Identify which cell holds the provided text, then report its (X, Y) central coordinate. 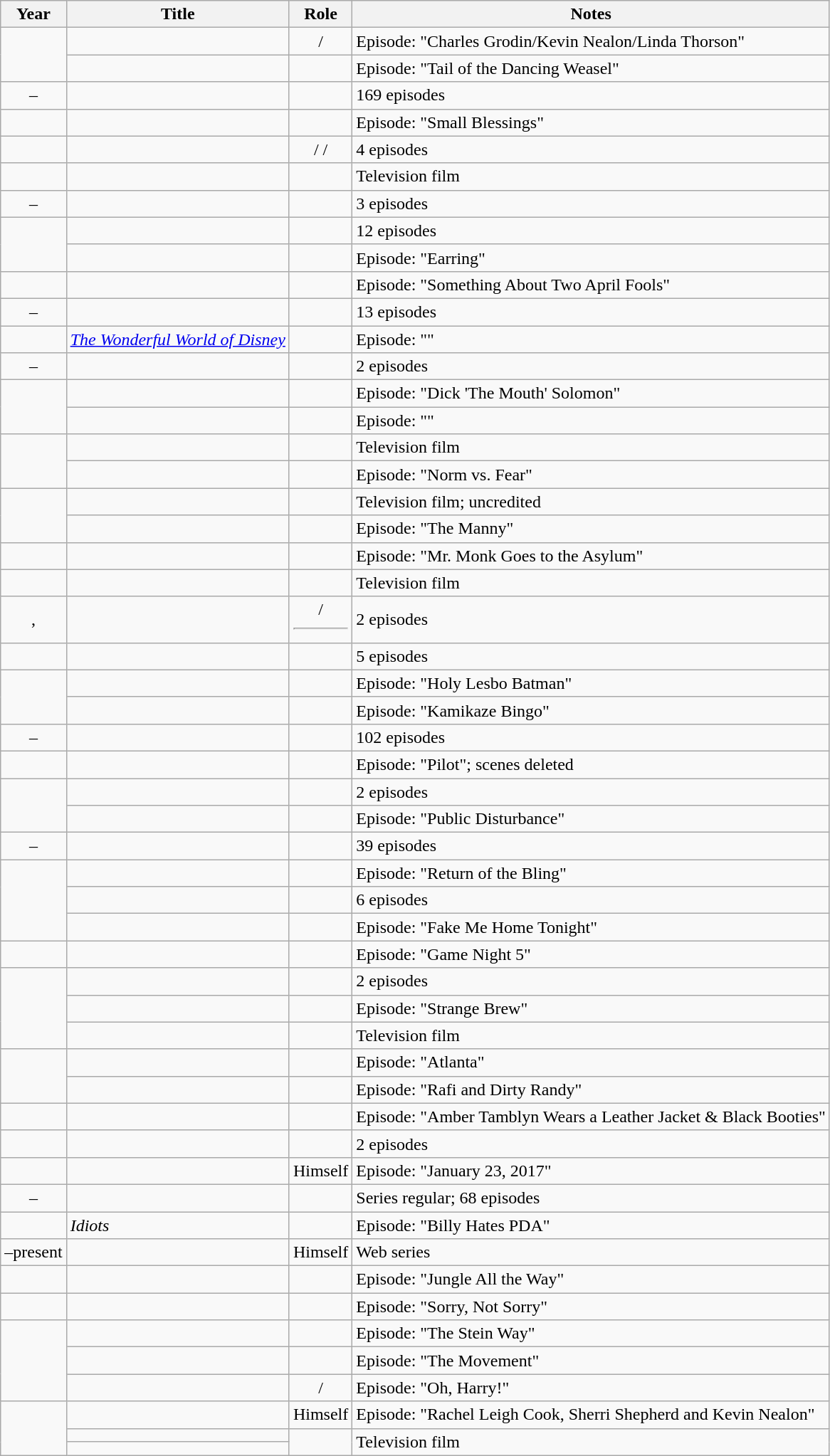
5 episodes (591, 656)
Episode: "Rafi and Dirty Randy" (591, 1090)
Television film; uncredited (591, 502)
Episode: "Dick 'The Mouth' Solomon" (591, 394)
Year (33, 14)
Episode: "Return of the Bling" (591, 873)
13 episodes (591, 312)
Episode: "Holy Lesbo Batman" (591, 683)
The Wonderful World of Disney (178, 339)
Episode: "Oh, Harry!" (591, 1388)
Episode: "January 23, 2017" (591, 1171)
Episode: "Sorry, Not Sorry" (591, 1307)
3 episodes (591, 204)
Episode: "The Stein Way" (591, 1334)
Idiots (178, 1225)
Episode: "Strange Brew" (591, 1008)
Episode: "Small Blessings" (591, 122)
Episode: "Kamikaze Bingo" (591, 710)
Episode: "Amber Tamblyn Wears a Leather Jacket & Black Booties" (591, 1117)
Episode: "Earring" (591, 258)
Episode: "Jungle All the Way" (591, 1280)
Series regular; 68 episodes (591, 1198)
Episode: "The Manny" (591, 529)
Notes (591, 14)
Episode: "Something About Two April Fools" (591, 285)
Episode: "Rachel Leigh Cook, Sherri Shepherd and Kevin Nealon" (591, 1415)
Web series (591, 1252)
169 episodes (591, 95)
Episode: "The Movement" (591, 1361)
Episode: "Pilot"; scenes deleted (591, 764)
Episode: "Norm vs. Fear" (591, 475)
Episode: "Atlanta" (591, 1062)
4 episodes (591, 149)
Episode: "Charles Grodin/Kevin Nealon/Linda Thorson" (591, 41)
Role (320, 14)
Title (178, 14)
6 episodes (591, 900)
39 episodes (591, 846)
12 episodes (591, 231)
–present (33, 1252)
Episode: "Game Night 5" (591, 954)
102 episodes (591, 737)
Episode: "Billy Hates PDA" (591, 1225)
/ / (320, 149)
Episode: "Public Disturbance" (591, 819)
Episode: "Mr. Monk Goes to the Asylum" (591, 556)
Episode: "Tail of the Dancing Weasel" (591, 68)
, (33, 619)
Episode: "Fake Me Home Tonight" (591, 927)
